Extract the [x, y] coordinate from the center of the cell holding the provided text.  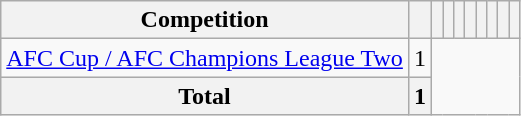
Total [205, 96]
Competition [205, 20]
AFC Cup / AFC Champions League Two [205, 58]
